Locate the cell with the specified text and output its (X, Y) center coordinate. 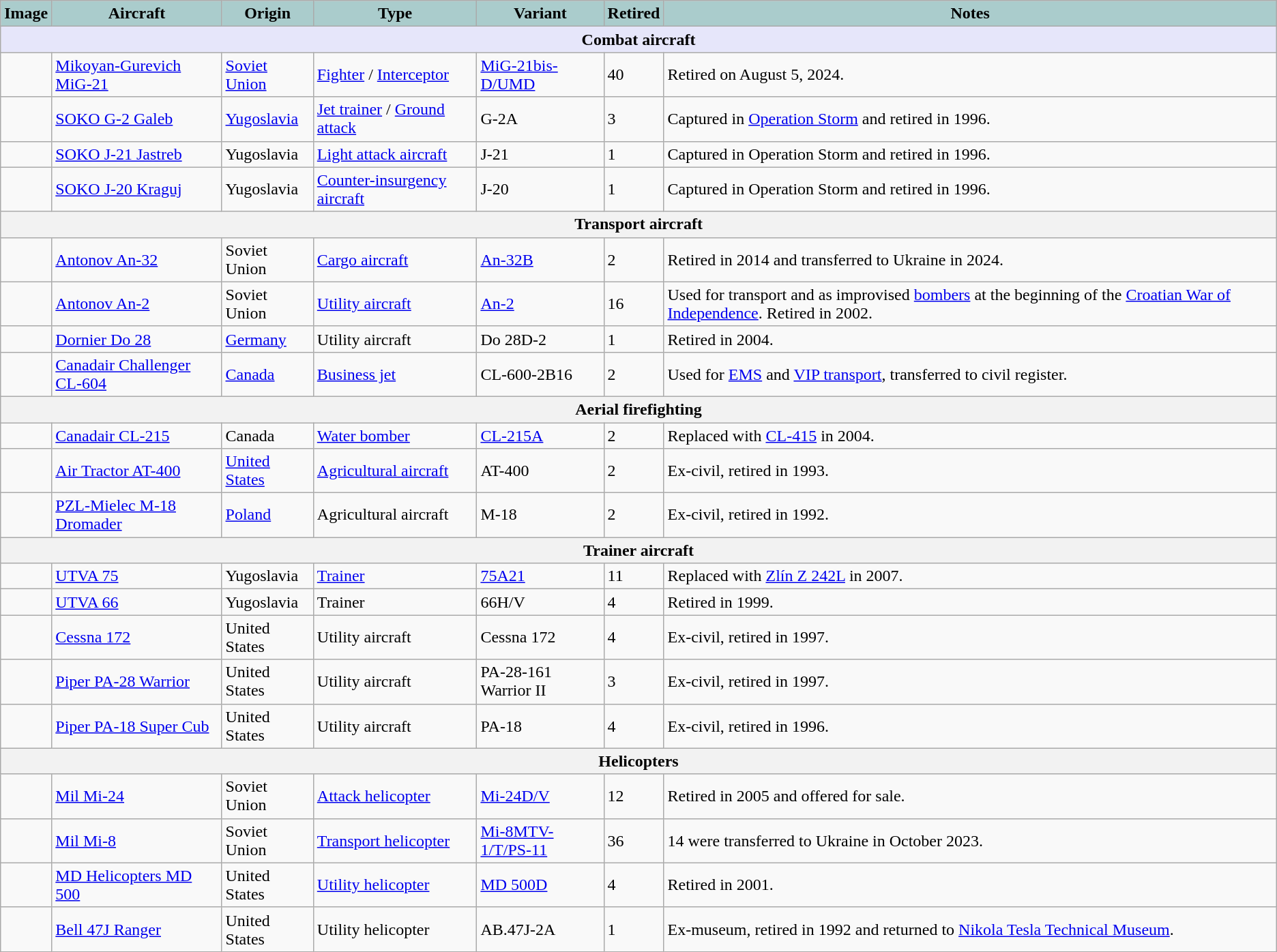
M-18 (540, 516)
12 (634, 797)
AB.47J-2A (540, 929)
PA-28-161 Warrior II (540, 682)
Aircraft (136, 14)
UTVA 66 (136, 602)
J-21 (540, 154)
14 were transferred to Ukraine in October 2023. (970, 840)
Retired in 1999. (970, 602)
Mi-24D/V (540, 797)
Poland (267, 516)
Do 28D-2 (540, 339)
Helicopters (638, 761)
AT-400 (540, 471)
11 (634, 576)
Cargo aircraft (395, 259)
66H/V (540, 602)
Trainer aircraft (638, 550)
Retired in 2004. (970, 339)
Used for EMS and VIP transport, transferred to civil register. (970, 374)
Retired (634, 14)
SOKO G-2 Galeb (136, 119)
36 (634, 840)
Replaced with Zlín Z 242L in 2007. (970, 576)
Mil Mi-8 (136, 840)
Mikoyan-Gurevich MiG-21 (136, 75)
Attack helicopter (395, 797)
Replaced with CL-415 in 2004. (970, 436)
SOKO J-21 Jastreb (136, 154)
16 (634, 304)
Business jet (395, 374)
Ex-civil, retired in 1993. (970, 471)
Origin (267, 14)
SOKO J-20 Kraguj (136, 190)
Variant (540, 14)
Transport helicopter (395, 840)
Canadair Challenger CL-604 (136, 374)
Notes (970, 14)
CL-600-2B16 (540, 374)
Retired in 2014 and transferred to Ukraine in 2024. (970, 259)
Dornier Do 28 (136, 339)
Piper PA-28 Warrior (136, 682)
Air Tractor AT-400 (136, 471)
Piper PA-18 Super Cub (136, 726)
Ex-civil, retired in 1992. (970, 516)
Counter-insurgency aircraft (395, 190)
G-2A (540, 119)
Fighter / Interceptor (395, 75)
Mil Mi-24 (136, 797)
Antonov An-32 (136, 259)
PA-18 (540, 726)
40 (634, 75)
PZL-Mielec M-18 Dromader (136, 516)
Retired on August 5, 2024. (970, 75)
An-2 (540, 304)
Retired in 2001. (970, 885)
Transport aircraft (638, 224)
Combat aircraft (638, 40)
An-32B (540, 259)
Image (26, 14)
MD 500D (540, 885)
Mi-8MTV-1/T/PS-11 (540, 840)
J-20 (540, 190)
Antonov An-2 (136, 304)
MiG-21bis-D/UMD (540, 75)
Aerial firefighting (638, 409)
Canadair CL-215 (136, 436)
Germany (267, 339)
MD Helicopters MD 500 (136, 885)
Used for transport and as improvised bombers at the beginning of the Croatian War of Independence. Retired in 2002. (970, 304)
Light attack aircraft (395, 154)
Ex-civil, retired in 1996. (970, 726)
75A21 (540, 576)
Retired in 2005 and offered for sale. (970, 797)
Bell 47J Ranger (136, 929)
Type (395, 14)
Jet trainer / Ground attack (395, 119)
Water bomber (395, 436)
CL-215A (540, 436)
UTVA 75 (136, 576)
Ex-museum, retired in 1992 and returned to Nikola Tesla Technical Museum. (970, 929)
